Provide the (X, Y) coordinate of the cell's center where the given text is located.  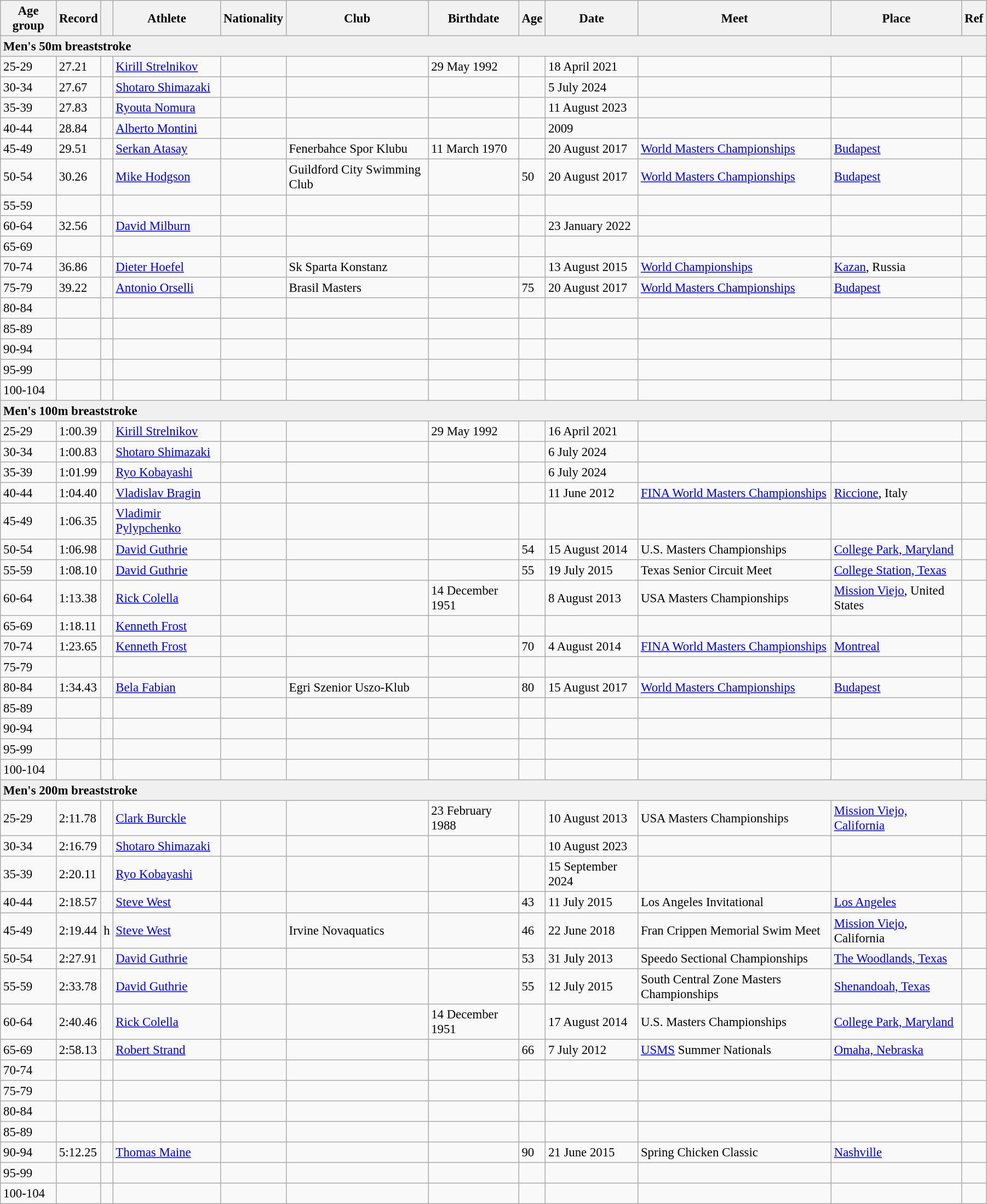
54 (532, 549)
Ryouta Nomura (167, 108)
1:00.39 (79, 431)
Nashville (896, 1153)
Los Angeles Invitational (735, 902)
Texas Senior Circuit Meet (735, 570)
Fenerbahce Spor Klubu (357, 149)
Athlete (167, 19)
1:13.38 (79, 598)
5 July 2024 (592, 88)
15 August 2014 (592, 549)
21 June 2015 (592, 1153)
Men's 100m breaststroke (493, 411)
36.86 (79, 267)
2:27.91 (79, 958)
Clark Burckle (167, 818)
Club (357, 19)
10 August 2023 (592, 846)
1:06.98 (79, 549)
Riccione, Italy (896, 493)
Shenandoah, Texas (896, 987)
12 July 2015 (592, 987)
Record (79, 19)
1:18.11 (79, 626)
2009 (592, 129)
75 (532, 287)
World Championships (735, 267)
30.26 (79, 177)
Age (532, 19)
1:34.43 (79, 688)
Sk Sparta Konstanz (357, 267)
Date (592, 19)
1:00.83 (79, 452)
David Milburn (167, 226)
Vladimir Pylypchenko (167, 521)
2:58.13 (79, 1050)
8 August 2013 (592, 598)
Brasil Masters (357, 287)
11 March 1970 (473, 149)
Age group (28, 19)
Antonio Orselli (167, 287)
46 (532, 931)
Birthdate (473, 19)
Bela Fabian (167, 688)
2:18.57 (79, 902)
1:06.35 (79, 521)
Men's 200m breaststroke (493, 791)
16 April 2021 (592, 431)
15 August 2017 (592, 688)
29.51 (79, 149)
2:11.78 (79, 818)
17 August 2014 (592, 1022)
Alberto Montini (167, 129)
Spring Chicken Classic (735, 1153)
South Central Zone Masters Championships (735, 987)
27.83 (79, 108)
h (107, 931)
Nationality (253, 19)
Men's 50m breaststroke (493, 47)
31 July 2013 (592, 958)
13 August 2015 (592, 267)
Fran Crippen Memorial Swim Meet (735, 931)
2:19.44 (79, 931)
Guildford City Swimming Club (357, 177)
80 (532, 688)
18 April 2021 (592, 67)
32.56 (79, 226)
USMS Summer Nationals (735, 1050)
22 June 2018 (592, 931)
Egri Szenior Uszo-Klub (357, 688)
27.21 (79, 67)
Mike Hodgson (167, 177)
70 (532, 647)
27.67 (79, 88)
Kazan, Russia (896, 267)
1:01.99 (79, 473)
39.22 (79, 287)
23 February 1988 (473, 818)
Montreal (896, 647)
1:23.65 (79, 647)
2:16.79 (79, 846)
Robert Strand (167, 1050)
Serkan Atasay (167, 149)
2:33.78 (79, 987)
90 (532, 1153)
10 August 2013 (592, 818)
4 August 2014 (592, 647)
1:08.10 (79, 570)
11 June 2012 (592, 493)
28.84 (79, 129)
Meet (735, 19)
College Station, Texas (896, 570)
Thomas Maine (167, 1153)
Speedo Sectional Championships (735, 958)
Dieter Hoefel (167, 267)
The Woodlands, Texas (896, 958)
43 (532, 902)
11 August 2023 (592, 108)
19 July 2015 (592, 570)
Mission Viejo, United States (896, 598)
15 September 2024 (592, 874)
2:20.11 (79, 874)
Los Angeles (896, 902)
53 (532, 958)
66 (532, 1050)
5:12.25 (79, 1153)
Vladislav Bragin (167, 493)
23 January 2022 (592, 226)
Ref (974, 19)
Place (896, 19)
Irvine Novaquatics (357, 931)
11 July 2015 (592, 902)
2:40.46 (79, 1022)
7 July 2012 (592, 1050)
Omaha, Nebraska (896, 1050)
1:04.40 (79, 493)
50 (532, 177)
